Find where the given text appears and provide that cell's center as [x, y] coordinate. 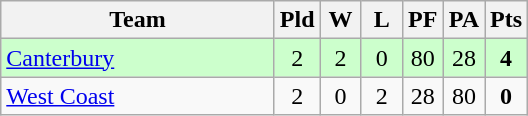
4 [506, 58]
PF [422, 20]
W [340, 20]
Pld [297, 20]
Canterbury [138, 58]
West Coast [138, 96]
Pts [506, 20]
PA [464, 20]
L [382, 20]
Team [138, 20]
